For the text-containing cell, return its midpoint in [x, y] coordinate format. 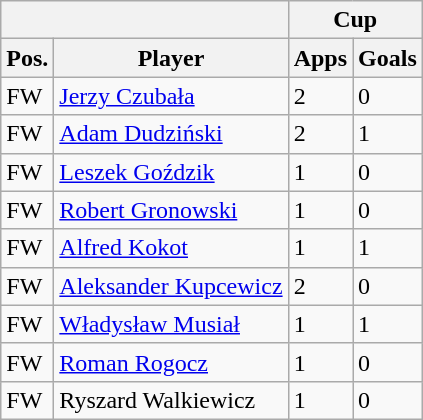
Roman Rogocz [171, 362]
Alfred Kokot [171, 248]
Leszek Goździk [171, 172]
Player [171, 58]
Cup [355, 20]
Władysław Musiał [171, 324]
Aleksander Kupcewicz [171, 286]
Jerzy Czubała [171, 96]
Adam Dudziński [171, 134]
Robert Gronowski [171, 210]
Apps [320, 58]
Pos. [28, 58]
Goals [388, 58]
Ryszard Walkiewicz [171, 400]
